Scan for the cell matching the given text and deliver its [X, Y] coordinate at center. 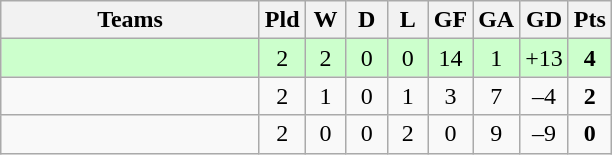
D [366, 20]
GD [544, 20]
GF [450, 20]
3 [450, 96]
4 [590, 58]
–9 [544, 134]
+13 [544, 58]
–4 [544, 96]
7 [496, 96]
Pld [282, 20]
Pts [590, 20]
14 [450, 58]
W [326, 20]
GA [496, 20]
Teams [130, 20]
9 [496, 134]
L [408, 20]
